Identify which cell holds the provided text, then report its [X, Y] central coordinate. 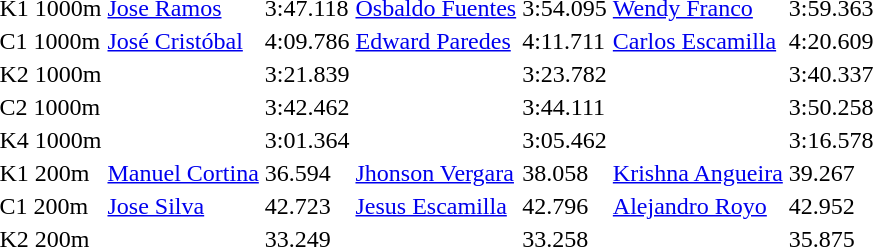
3:42.462 [307, 107]
3:01.364 [307, 140]
4:11.711 [565, 41]
3:44.111 [565, 107]
36.594 [307, 173]
3:21.839 [307, 74]
3:05.462 [565, 140]
Jhonson Vergara [436, 173]
José Cristóbal [183, 41]
Alejandro Royo [698, 206]
4:09.786 [307, 41]
38.058 [565, 173]
Krishna Angueira [698, 173]
Jose Silva [183, 206]
Manuel Cortina [183, 173]
Edward Paredes [436, 41]
Jesus Escamilla [436, 206]
3:23.782 [565, 74]
Carlos Escamilla [698, 41]
42.723 [307, 206]
42.796 [565, 206]
